Pinpoint the cell where the given text exists, returning its [X, Y] midpoint coordinate. 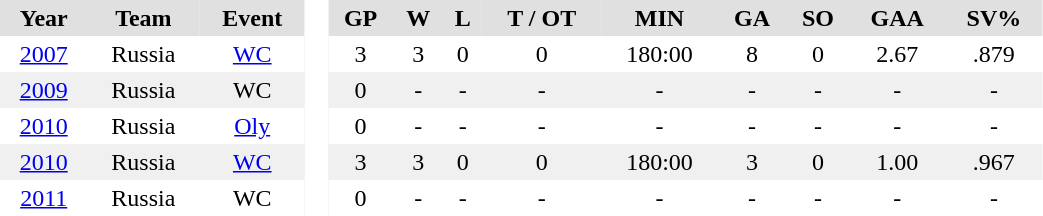
2007 [44, 54]
Team [143, 18]
8 [752, 54]
T / OT [542, 18]
GP [360, 18]
L [463, 18]
Oly [252, 126]
1.00 [897, 162]
GAA [897, 18]
2009 [44, 90]
2011 [44, 198]
Year [44, 18]
GA [752, 18]
Event [252, 18]
.967 [994, 162]
.879 [994, 54]
2.67 [897, 54]
SV% [994, 18]
MIN [659, 18]
SO [818, 18]
W [418, 18]
